Return [X, Y] of the center of cell containing provided text 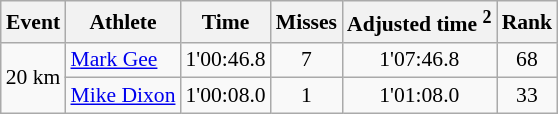
Rank [528, 22]
33 [528, 96]
1'00:46.8 [226, 60]
Adjusted time 2 [420, 22]
Misses [306, 22]
20 km [34, 78]
1'07:46.8 [420, 60]
7 [306, 60]
Mark Gee [122, 60]
Event [34, 22]
Mike Dixon [122, 96]
1'00:08.0 [226, 96]
1 [306, 96]
Athlete [122, 22]
1'01:08.0 [420, 96]
Time [226, 22]
68 [528, 60]
